Detect which cell encompasses the target text, then output its (x, y) center coordinate. 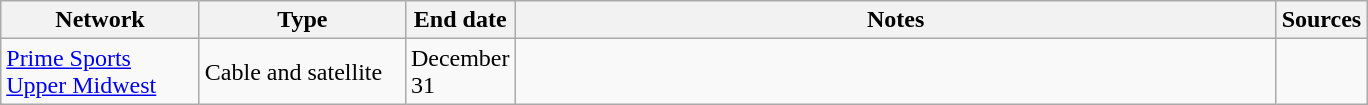
Prime Sports Upper Midwest (100, 72)
Cable and satellite (302, 72)
Sources (1322, 20)
Type (302, 20)
End date (460, 20)
Notes (896, 20)
December 31 (460, 72)
Network (100, 20)
